Pinpoint the cell where the given text exists, returning its (X, Y) midpoint coordinate. 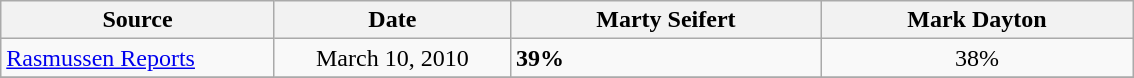
Mark Dayton (976, 20)
Marty Seifert (666, 20)
Rasmussen Reports (138, 58)
Date (392, 20)
Source (138, 20)
March 10, 2010 (392, 58)
39% (666, 58)
38% (976, 58)
